Locate the cell with the specified text and output its [x, y] center coordinate. 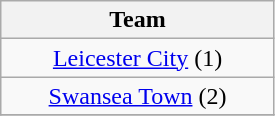
Leicester City (1) [138, 58]
Swansea Town (2) [138, 96]
Team [138, 20]
